Provide the (x, y) coordinate of the cell's center where the given text is located.  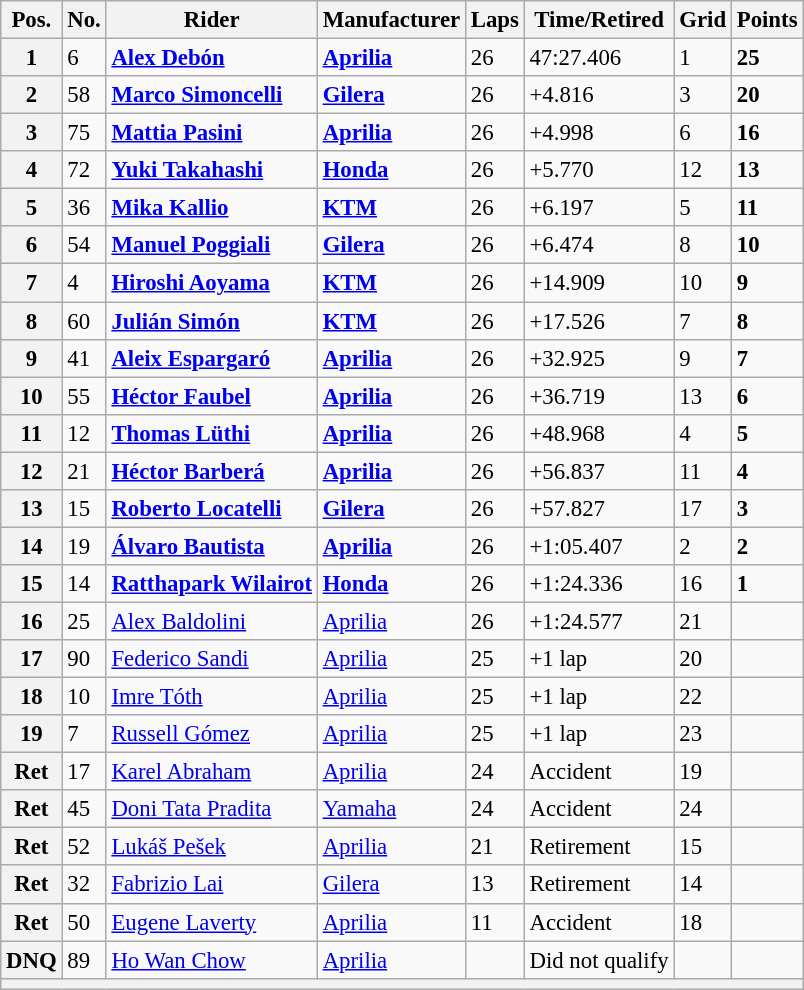
Pos. (32, 20)
Doni Tata Pradita (212, 809)
Héctor Faubel (212, 396)
54 (84, 245)
23 (702, 734)
55 (84, 396)
Imre Tóth (212, 697)
Karel Abraham (212, 772)
52 (84, 847)
+4.998 (599, 133)
Lukáš Pešek (212, 847)
Yamaha (391, 809)
22 (702, 697)
No. (84, 20)
Alex Baldolini (212, 621)
+1:24.577 (599, 621)
89 (84, 960)
+6.197 (599, 208)
Héctor Barberá (212, 471)
+1:24.336 (599, 584)
41 (84, 358)
+4.816 (599, 95)
Ho Wan Chow (212, 960)
+14.909 (599, 283)
Aleix Espargaró (212, 358)
45 (84, 809)
Alex Debón (212, 58)
75 (84, 133)
Roberto Locatelli (212, 509)
90 (84, 659)
Mika Kallio (212, 208)
47:27.406 (599, 58)
Points (766, 20)
DNQ (32, 960)
32 (84, 885)
Federico Sandi (212, 659)
Thomas Lüthi (212, 433)
+5.770 (599, 170)
+6.474 (599, 245)
60 (84, 321)
+17.526 (599, 321)
72 (84, 170)
58 (84, 95)
Manufacturer (391, 20)
Manuel Poggiali (212, 245)
50 (84, 922)
Yuki Takahashi (212, 170)
Russell Gómez (212, 734)
Julián Simón (212, 321)
Rider (212, 20)
+1:05.407 (599, 546)
Álvaro Bautista (212, 546)
+56.837 (599, 471)
Marco Simoncelli (212, 95)
Hiroshi Aoyama (212, 283)
Laps (494, 20)
+36.719 (599, 396)
Mattia Pasini (212, 133)
+32.925 (599, 358)
Fabrizio Lai (212, 885)
+57.827 (599, 509)
Grid (702, 20)
+48.968 (599, 433)
Time/Retired (599, 20)
36 (84, 208)
Did not qualify (599, 960)
Ratthapark Wilairot (212, 584)
Eugene Laverty (212, 922)
